Locate the cell with the specified text and output its (x, y) center coordinate. 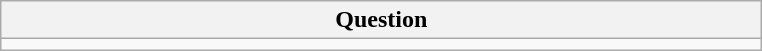
Question (382, 20)
